Provide the [x, y] coordinate of the cell's center where the given text is located.  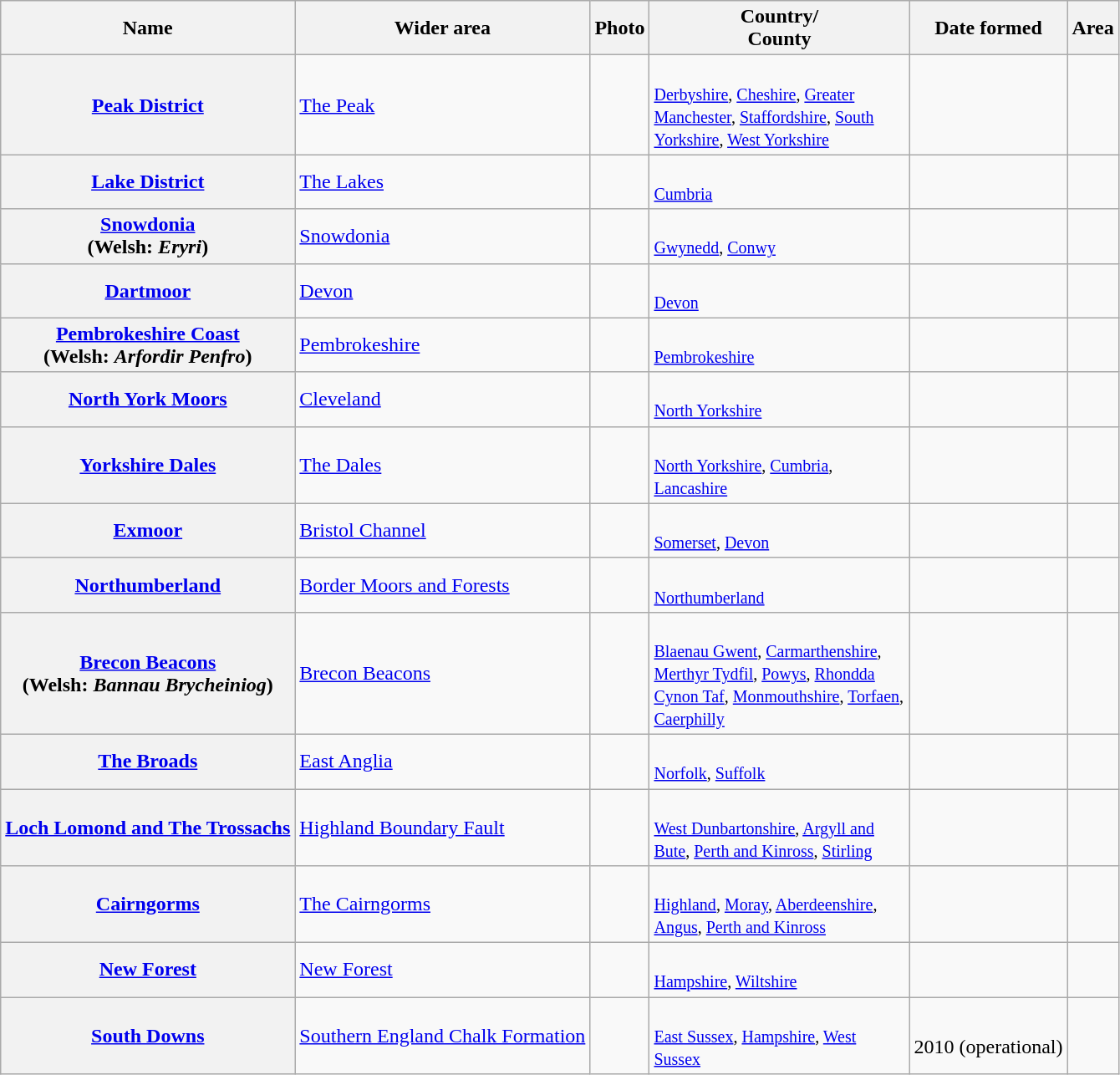
East Anglia [443, 761]
2010 (operational) [988, 1036]
The Peak [443, 105]
Highland Boundary Fault [443, 828]
Cleveland [443, 400]
Cairngorms [148, 904]
Yorkshire Dales [148, 465]
Blaenau Gwent, Carmarthenshire, Merthyr Tydfil, Powys, Rhondda Cynon Taf, Monmouthshire, Torfaen, Caerphilly [779, 673]
The Dales [443, 465]
Loch Lomond and The Trossachs [148, 828]
Gwynedd, Conwy [779, 236]
Lake District [148, 182]
North Yorkshire [779, 400]
North Yorkshire, Cumbria, Lancashire [779, 465]
Peak District [148, 105]
The Broads [148, 761]
Bristol Channel [443, 530]
The Cairngorms [443, 904]
Date formed [988, 28]
North York Moors [148, 400]
Cumbria [779, 182]
Name [148, 28]
Brecon Beacons [443, 673]
Area [1093, 28]
Dartmoor [148, 291]
East Sussex, Hampshire, West Sussex [779, 1036]
The Lakes [443, 182]
Country/County [779, 28]
Pembrokeshire Coast (Welsh: Arfordir Penfro) [148, 344]
Exmoor [148, 530]
Highland, Moray, Aberdeenshire, Angus, Perth and Kinross [779, 904]
Photo [620, 28]
Snowdonia [443, 236]
South Downs [148, 1036]
Somerset, Devon [779, 530]
Derbyshire, Cheshire, Greater Manchester, Staffordshire, South Yorkshire, West Yorkshire [779, 105]
Wider area [443, 28]
Hampshire, Wiltshire [779, 970]
Norfolk, Suffolk [779, 761]
Snowdonia(Welsh: Eryri) [148, 236]
Brecon Beacons(Welsh: Bannau Brycheiniog) [148, 673]
Border Moors and Forests [443, 585]
Southern England Chalk Formation [443, 1036]
West Dunbartonshire, Argyll and Bute, Perth and Kinross, Stirling [779, 828]
